Identify which cell holds the provided text, then report its (x, y) central coordinate. 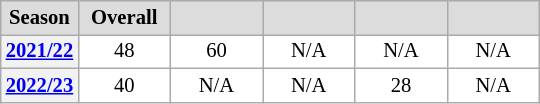
28 (401, 85)
Season (40, 17)
48 (124, 51)
60 (216, 51)
40 (124, 85)
Overall (124, 17)
2021/22 (40, 51)
2022/23 (40, 85)
